Locate the cell with the specified text and output its (x, y) center coordinate. 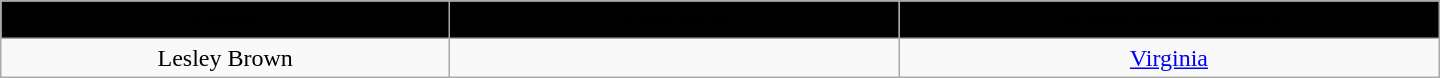
Nationality (674, 20)
School/Team/Country (1170, 20)
Lesley Brown (226, 58)
Virginia (1170, 58)
Player (226, 20)
